Extract the [X, Y] coordinate from the center of the cell holding the provided text.  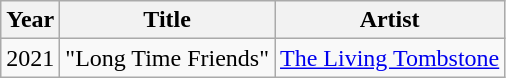
Artist [389, 20]
2021 [30, 58]
Title [168, 20]
Year [30, 20]
"Long Time Friends" [168, 58]
The Living Tombstone [389, 58]
